Return (X, Y) of the center of cell containing provided text 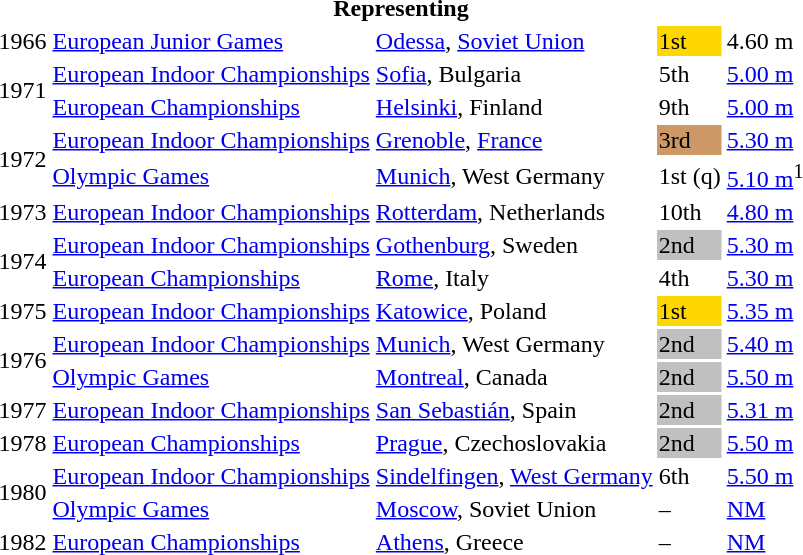
San Sebastián, Spain (514, 410)
Odessa, Soviet Union (514, 41)
Moscow, Soviet Union (514, 509)
Montreal, Canada (514, 377)
5th (690, 74)
European Junior Games (211, 41)
Sofia, Bulgaria (514, 74)
9th (690, 107)
Rome, Italy (514, 278)
Helsinki, Finland (514, 107)
Sindelfingen, West Germany (514, 476)
4th (690, 278)
1st (q) (690, 176)
Grenoble, France (514, 140)
3rd (690, 140)
10th (690, 212)
Prague, Czechoslovakia (514, 443)
– (690, 509)
6th (690, 476)
Rotterdam, Netherlands (514, 212)
Katowice, Poland (514, 311)
Gothenburg, Sweden (514, 245)
